Detect which cell encompasses the target text, then output its (X, Y) center coordinate. 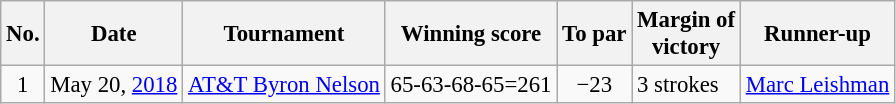
−23 (594, 85)
Marc Leishman (817, 85)
Runner-up (817, 34)
3 strokes (686, 85)
May 20, 2018 (114, 85)
Tournament (284, 34)
AT&T Byron Nelson (284, 85)
Margin ofvictory (686, 34)
1 (23, 85)
65-63-68-65=261 (471, 85)
Winning score (471, 34)
No. (23, 34)
Date (114, 34)
To par (594, 34)
